Provide the [x, y] coordinate of the cell's center where the given text is located.  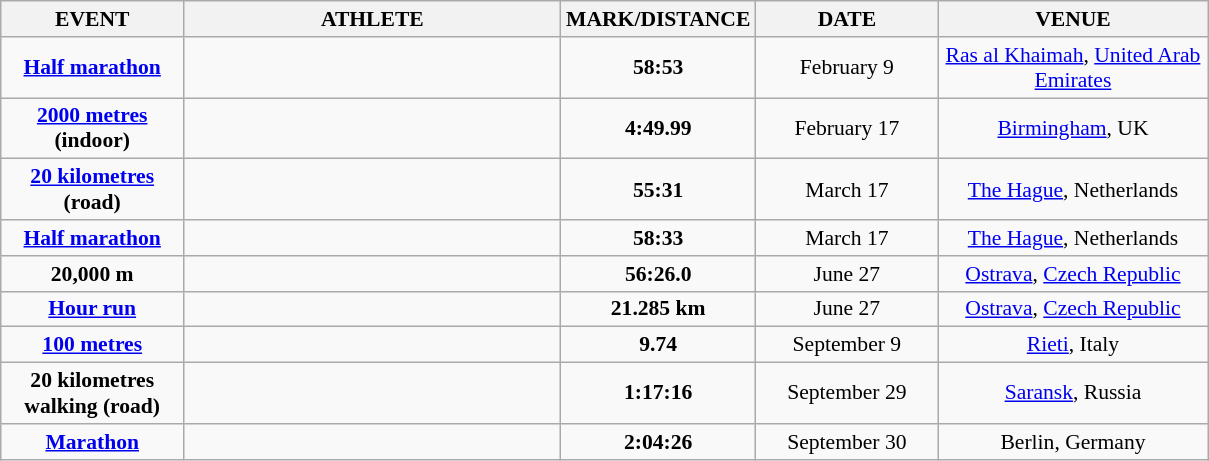
February 17 [846, 128]
Berlin, Germany [1072, 442]
EVENT [92, 19]
ATHLETE [372, 19]
DATE [846, 19]
February 9 [846, 68]
21.285 km [658, 309]
2000 metres (indoor) [92, 128]
September 30 [846, 442]
Saransk, Russia [1072, 394]
Rieti, Italy [1072, 345]
58:53 [658, 68]
55:31 [658, 190]
September 9 [846, 345]
20 kilometres (road) [92, 190]
2:04:26 [658, 442]
20,000 m [92, 274]
Ras al Khaimah, United Arab Emirates [1072, 68]
20 kilometres walking (road) [92, 394]
MARK/DISTANCE [658, 19]
VENUE [1072, 19]
Hour run [92, 309]
Birmingham, UK [1072, 128]
9.74 [658, 345]
September 29 [846, 394]
58:33 [658, 238]
56:26.0 [658, 274]
4:49.99 [658, 128]
100 metres [92, 345]
Marathon [92, 442]
1:17:16 [658, 394]
